Output the (X, Y) coordinate of the center of the cell containing the given text.  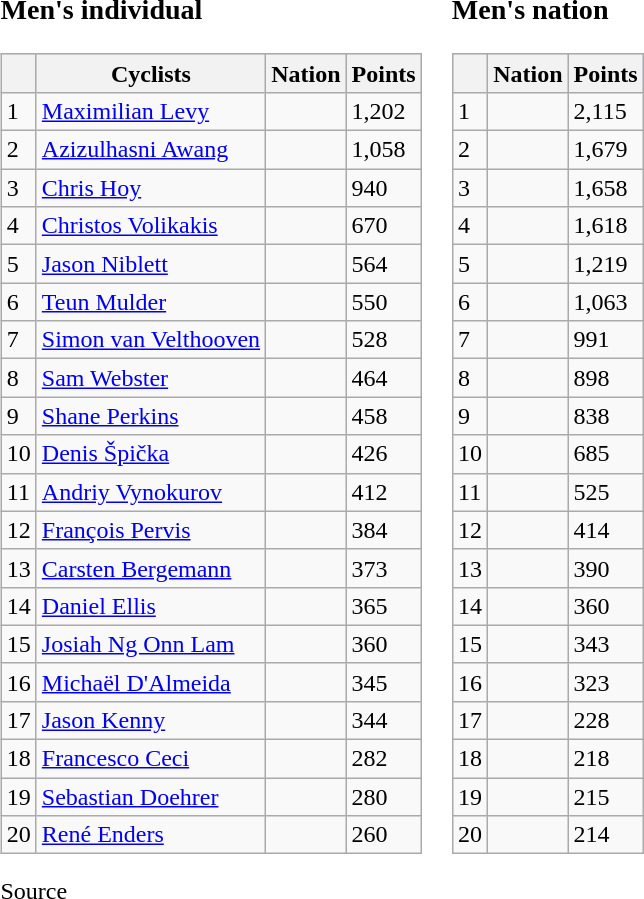
Sam Webster (150, 378)
218 (606, 759)
Daniel Ellis (150, 606)
426 (384, 454)
Denis Špička (150, 454)
1,202 (384, 111)
345 (384, 682)
528 (384, 340)
René Enders (150, 835)
Teun Mulder (150, 302)
260 (384, 835)
991 (606, 340)
384 (384, 530)
564 (384, 264)
Simon van Velthooven (150, 340)
414 (606, 530)
550 (384, 302)
940 (384, 188)
2,115 (606, 111)
323 (606, 682)
François Pervis (150, 530)
343 (606, 644)
685 (606, 454)
214 (606, 835)
1,219 (606, 264)
390 (606, 568)
Michaël D'Almeida (150, 682)
898 (606, 378)
838 (606, 416)
1,658 (606, 188)
Cyclists (150, 73)
Jason Kenny (150, 720)
1,679 (606, 150)
1,058 (384, 150)
1,063 (606, 302)
Chris Hoy (150, 188)
280 (384, 797)
Jason Niblett (150, 264)
282 (384, 759)
215 (606, 797)
Azizulhasni Awang (150, 150)
1,618 (606, 226)
464 (384, 378)
670 (384, 226)
458 (384, 416)
365 (384, 606)
344 (384, 720)
Maximilian Levy (150, 111)
Andriy Vynokurov (150, 492)
525 (606, 492)
412 (384, 492)
Sebastian Doehrer (150, 797)
Shane Perkins (150, 416)
373 (384, 568)
Francesco Ceci (150, 759)
Christos Volikakis (150, 226)
Carsten Bergemann (150, 568)
Josiah Ng Onn Lam (150, 644)
228 (606, 720)
